Extract the [X, Y] coordinate from the center of the cell holding the provided text.  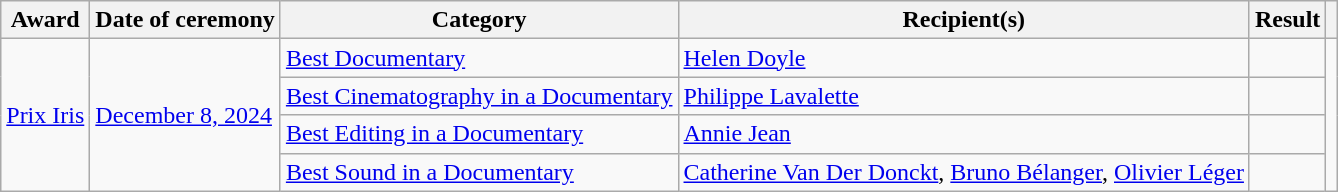
Helen Doyle [964, 58]
Category [479, 20]
Best Editing in a Documentary [479, 134]
December 8, 2024 [186, 115]
Award [46, 20]
Result [1287, 20]
Recipient(s) [964, 20]
Prix Iris [46, 115]
Philippe Lavalette [964, 96]
Best Cinematography in a Documentary [479, 96]
Best Sound in a Documentary [479, 172]
Catherine Van Der Donckt, Bruno Bélanger, Olivier Léger [964, 172]
Date of ceremony [186, 20]
Annie Jean [964, 134]
Best Documentary [479, 58]
